Output the (X, Y) coordinate of the center of the cell containing the given text.  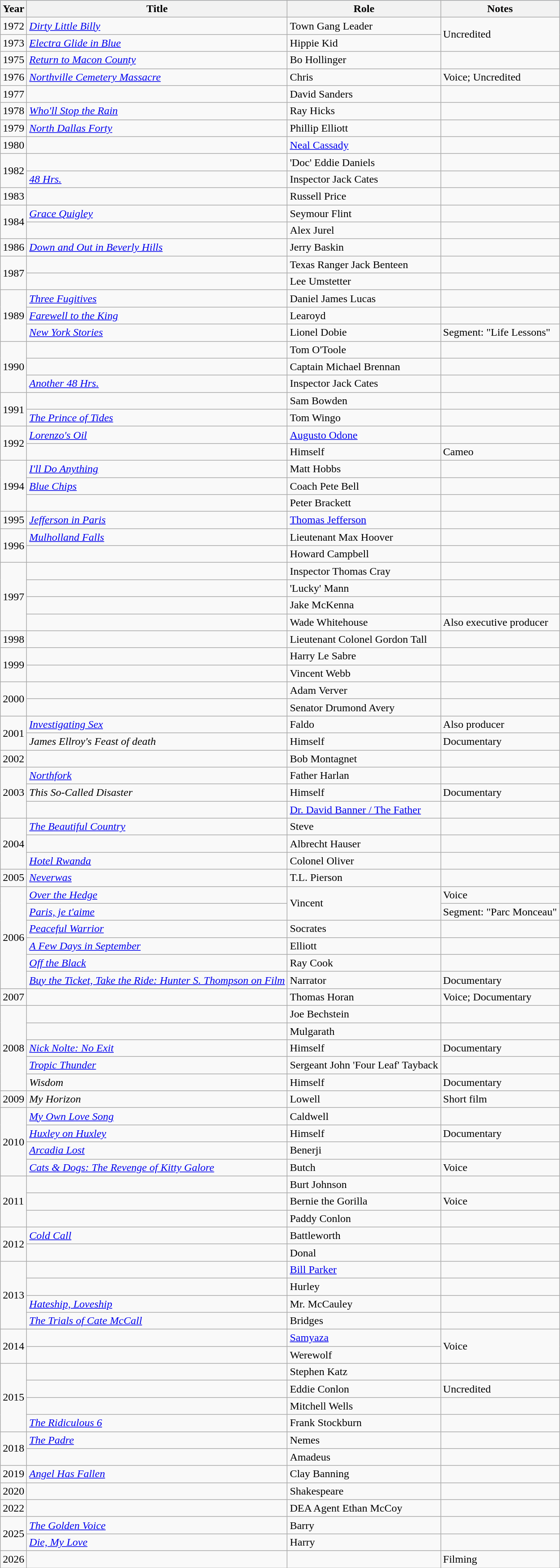
Thomas Jefferson (364, 520)
Hippie Kid (364, 43)
This So-Called Disaster (157, 793)
Dirty Little Billy (157, 26)
Vincent Webb (364, 673)
2009 (13, 1099)
2010 (13, 1142)
Cameo (500, 452)
1977 (13, 94)
2004 (13, 844)
2015 (13, 1397)
1978 (13, 111)
Harry Le Sabre (364, 656)
The Padre (157, 1440)
2007 (13, 997)
Tom O'Toole (364, 350)
Phillip Elliott (364, 128)
1992 (13, 443)
Buy the Ticket, Take the Ride: Hunter S. Thompson on Film (157, 980)
Three Fugitives (157, 299)
2013 (13, 1295)
Hotel Rwanda (157, 861)
Colonel Oliver (364, 861)
North Dallas Forty (157, 128)
Chris (364, 77)
Shakespeare (364, 1491)
Mulholland Falls (157, 537)
Alex Jurel (364, 231)
1996 (13, 546)
2018 (13, 1448)
Frank Stockburn (364, 1423)
Eddie Conlon (364, 1389)
Neal Cassady (364, 145)
Donal (364, 1252)
Farewell to the King (157, 316)
2002 (13, 759)
Dr. David Banner / The Father (364, 810)
Elliott (364, 946)
Another 48 Hrs. (157, 384)
Senator Drumond Avery (364, 707)
David Sanders (364, 94)
Grace Quigley (157, 214)
Texas Ranger Jack Benteen (364, 265)
Russell Price (364, 196)
Vincent (364, 903)
2020 (13, 1491)
'Lucky' Mann (364, 588)
Lieutenant Colonel Gordon Tall (364, 639)
Mr. McCauley (364, 1304)
1972 (13, 26)
Howard Campbell (364, 554)
Mulgarath (364, 1031)
Cold Call (157, 1235)
Nemes (364, 1440)
Thomas Horan (364, 997)
Barry (364, 1525)
A Few Days in September (157, 946)
I'll Do Anything (157, 469)
Voice; Uncredited (500, 77)
Father Harlan (364, 776)
Learoyd (364, 316)
2001 (13, 733)
Also executive producer (500, 622)
Off the Black (157, 963)
Daniel James Lucas (364, 299)
2022 (13, 1508)
Stephen Katz (364, 1372)
T.L. Pierson (364, 878)
Huxley on Huxley (157, 1133)
1990 (13, 367)
1999 (13, 665)
2026 (13, 1559)
Cats & Dogs: The Revenge of Kitty Galore (157, 1167)
1976 (13, 77)
Jerry Baskin (364, 248)
1989 (13, 316)
1987 (13, 273)
Hurley (364, 1286)
1986 (13, 248)
Bernie the Gorilla (364, 1201)
Adam Verver (364, 690)
Year (13, 9)
Joe Bechstein (364, 1014)
DEA Agent Ethan McCoy (364, 1508)
2014 (13, 1346)
Amadeus (364, 1457)
Angel Has Fallen (157, 1474)
2005 (13, 878)
Hateship, Loveship (157, 1304)
Town Gang Leader (364, 26)
Role (364, 9)
Lowell (364, 1099)
Samyaza (364, 1338)
Investigating Sex (157, 724)
Ray Cook (364, 963)
The Prince of Tides (157, 418)
Coach Pete Bell (364, 486)
Northville Cemetery Massacre (157, 77)
Burt Johnson (364, 1184)
My Own Love Song (157, 1116)
Down and Out in Beverly Hills (157, 248)
Matt Hobbs (364, 469)
Butch (364, 1167)
Lieutenant Max Hoover (364, 537)
Peter Brackett (364, 503)
Bridges (364, 1321)
Clay Banning (364, 1474)
Harry (364, 1542)
1983 (13, 196)
Steve (364, 827)
1980 (13, 145)
Peaceful Warrior (157, 929)
Wisdom (157, 1082)
The Trials of Cate McCall (157, 1321)
'Doc' Eddie Daniels (364, 162)
Wade Whitehouse (364, 622)
Lionel Dobie (364, 333)
48 Hrs. (157, 179)
Notes (500, 9)
2006 (13, 937)
Narrator (364, 980)
Bob Montagnet (364, 759)
Tom Wingo (364, 418)
Return to Macon County (157, 60)
Mitchell Wells (364, 1406)
Benerji (364, 1150)
Sergeant John 'Four Leaf' Tayback (364, 1065)
Electra Glide in Blue (157, 43)
Werewolf (364, 1355)
Paris, je t'aime (157, 912)
Bill Parker (364, 1269)
Filming (500, 1559)
Northfork (157, 776)
2012 (13, 1244)
Socrates (364, 929)
2000 (13, 699)
Die, My Love (157, 1542)
Segment: "Life Lessons" (500, 333)
1995 (13, 520)
Faldo (364, 724)
Albrecht Hauser (364, 844)
2019 (13, 1474)
Augusto Odone (364, 435)
Battleworth (364, 1235)
1984 (13, 222)
Arcadia Lost (157, 1150)
2025 (13, 1534)
Lee Umstetter (364, 282)
Inspector Thomas Cray (364, 571)
Ray Hicks (364, 111)
The Golden Voice (157, 1525)
Tropic Thunder (157, 1065)
1997 (13, 597)
1982 (13, 171)
2003 (13, 793)
Bo Hollinger (364, 60)
Captain Michael Brennan (364, 367)
Blue Chips (157, 486)
2008 (13, 1048)
1991 (13, 409)
2011 (13, 1201)
Segment: "Parc Monceau" (500, 912)
Jake McKenna (364, 605)
Nick Nolte: No Exit (157, 1048)
Who'll Stop the Rain (157, 111)
Voice; Documentary (500, 997)
The Ridiculous 6 (157, 1423)
1998 (13, 639)
Neverwas (157, 878)
1975 (13, 60)
Lorenzo's Oil (157, 435)
1979 (13, 128)
New York Stories (157, 333)
Paddy Conlon (364, 1218)
Jefferson in Paris (157, 520)
1973 (13, 43)
Seymour Flint (364, 214)
My Horizon (157, 1099)
Title (157, 9)
Short film (500, 1099)
Over the Hedge (157, 895)
The Beautiful Country (157, 827)
James Ellroy's Feast of death (157, 741)
Caldwell (364, 1116)
1994 (13, 486)
Sam Bowden (364, 401)
Also producer (500, 724)
